Search for the cell housing the specified text and yield its [X, Y] center coordinate. 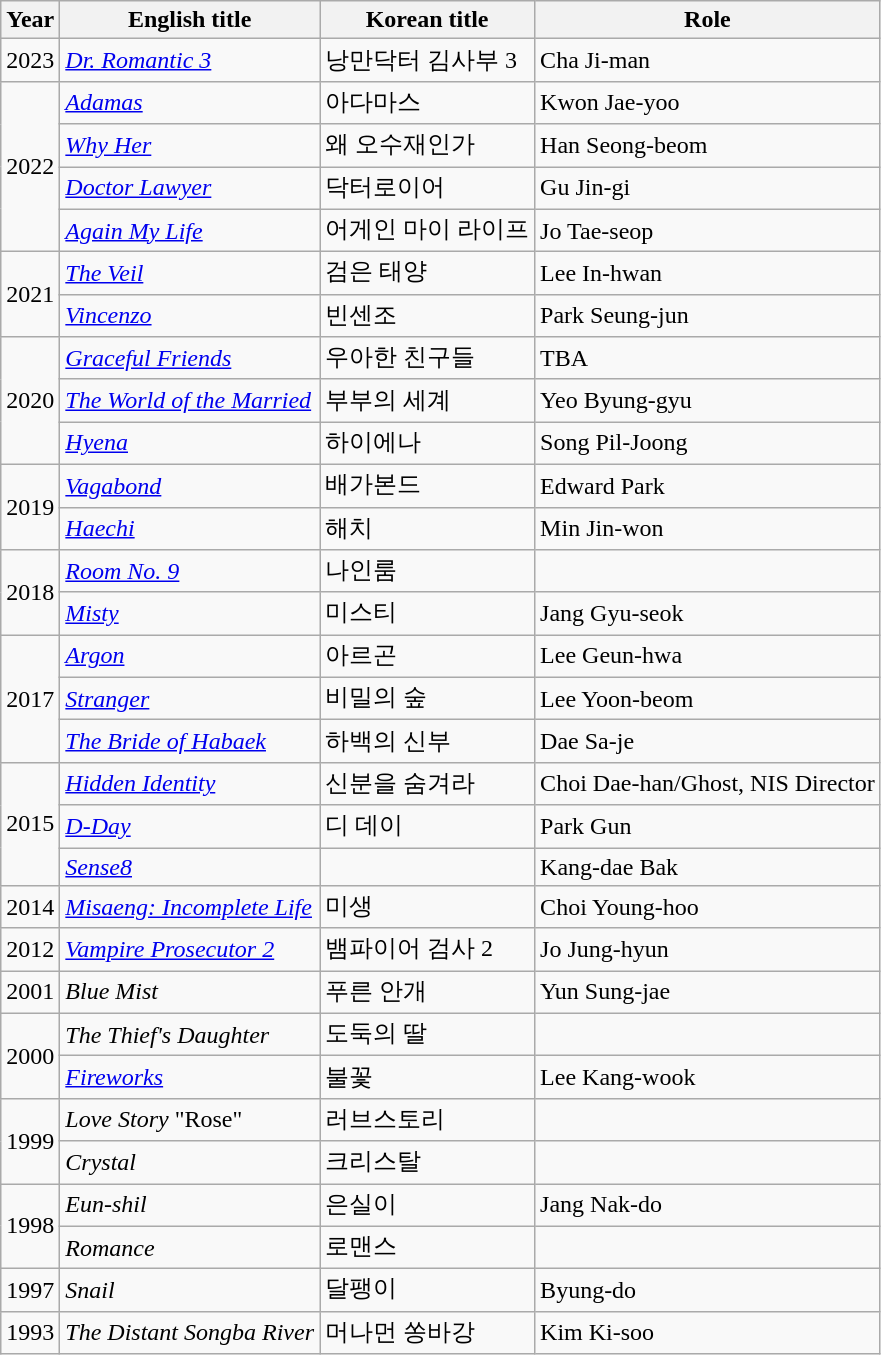
Eun-shil [190, 1206]
Jang Gyu-seok [708, 614]
Misaeng: Incomplete Life [190, 908]
Vampire Prosecutor 2 [190, 950]
2014 [30, 908]
러브스토리 [428, 1120]
크리스탈 [428, 1162]
Why Her [190, 146]
Room No. 9 [190, 572]
은실이 [428, 1206]
신분을 숨겨라 [428, 784]
1993 [30, 1332]
Kang-dae Bak [708, 867]
뱀파이어 검사 2 [428, 950]
Crystal [190, 1162]
2019 [30, 506]
2022 [30, 166]
머나먼 쏭바강 [428, 1332]
Cha Ji-man [708, 60]
Song Pil-Joong [708, 444]
2001 [30, 992]
부부의 세계 [428, 400]
Fireworks [190, 1078]
달팽이 [428, 1290]
Choi Dae-han/Ghost, NIS Director [708, 784]
Graceful Friends [190, 358]
Park Gun [708, 826]
Kim Ki-soo [708, 1332]
Snail [190, 1290]
Doctor Lawyer [190, 188]
Blue Mist [190, 992]
Vagabond [190, 486]
Adamas [190, 102]
로맨스 [428, 1248]
The Bride of Habaek [190, 742]
미스티 [428, 614]
Argon [190, 656]
Lee Yoon-beom [708, 698]
The World of the Married [190, 400]
2012 [30, 950]
미생 [428, 908]
Misty [190, 614]
2020 [30, 401]
배가본드 [428, 486]
Again My Life [190, 230]
Choi Young-hoo [708, 908]
해치 [428, 528]
Byung-do [708, 1290]
푸른 안개 [428, 992]
Haechi [190, 528]
디 데이 [428, 826]
2018 [30, 592]
Jo Tae-seop [708, 230]
아다마스 [428, 102]
불꽃 [428, 1078]
Vincenzo [190, 316]
닥터로이어 [428, 188]
Lee Geun-hwa [708, 656]
D-Day [190, 826]
아르곤 [428, 656]
비밀의 숲 [428, 698]
The Veil [190, 274]
Hidden Identity [190, 784]
Dae Sa-je [708, 742]
Lee In-hwan [708, 274]
하이에나 [428, 444]
나인룸 [428, 572]
Year [30, 20]
2017 [30, 699]
어게인 마이 라이프 [428, 230]
Dr. Romantic 3 [190, 60]
English title [190, 20]
Hyena [190, 444]
Min Jin-won [708, 528]
Han Seong-beom [708, 146]
Stranger [190, 698]
Kwon Jae-yoo [708, 102]
Jang Nak-do [708, 1206]
Sense8 [190, 867]
하백의 신부 [428, 742]
1999 [30, 1140]
The Thief's Daughter [190, 1034]
Yun Sung-jae [708, 992]
Romance [190, 1248]
2021 [30, 294]
Edward Park [708, 486]
Yeo Byung-gyu [708, 400]
왜 오수재인가 [428, 146]
2000 [30, 1056]
빈센조 [428, 316]
Park Seung-jun [708, 316]
낭만닥터 김사부 3 [428, 60]
1998 [30, 1226]
Gu Jin-gi [708, 188]
우아한 친구들 [428, 358]
1997 [30, 1290]
TBA [708, 358]
The Distant Songba River [190, 1332]
2023 [30, 60]
도둑의 딸 [428, 1034]
Love Story "Rose" [190, 1120]
Korean title [428, 20]
Role [708, 20]
검은 태양 [428, 274]
Lee Kang-wook [708, 1078]
Jo Jung-hyun [708, 950]
2015 [30, 824]
